Scan for the cell matching the given text and deliver its (x, y) coordinate at center. 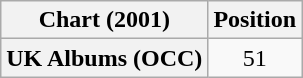
Chart (2001) (104, 20)
Position (255, 20)
51 (255, 58)
UK Albums (OCC) (104, 58)
